Return (X, Y) of the center of cell containing provided text 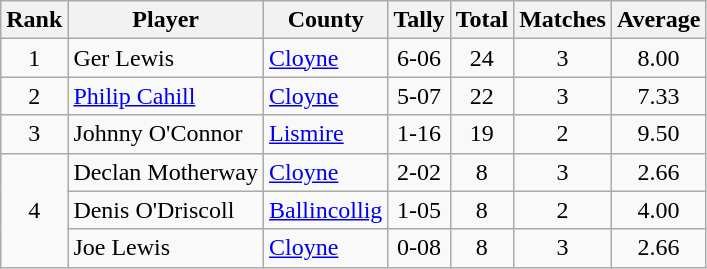
Average (658, 20)
6-06 (419, 58)
22 (482, 96)
8.00 (658, 58)
Tally (419, 20)
Total (482, 20)
Johnny O'Connor (166, 134)
9.50 (658, 134)
7.33 (658, 96)
24 (482, 58)
Philip Cahill (166, 96)
Matches (563, 20)
2-02 (419, 172)
1-16 (419, 134)
Ger Lewis (166, 58)
1-05 (419, 210)
Joe Lewis (166, 248)
County (326, 20)
Denis O'Driscoll (166, 210)
Ballincollig (326, 210)
4 (34, 210)
4.00 (658, 210)
1 (34, 58)
Lismire (326, 134)
Declan Motherway (166, 172)
19 (482, 134)
Rank (34, 20)
Player (166, 20)
0-08 (419, 248)
5-07 (419, 96)
